Scan for the cell matching the given text and deliver its (x, y) coordinate at center. 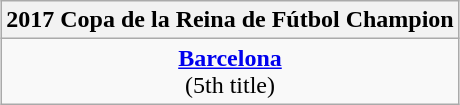
2017 Copa de la Reina de Fútbol Champion (230, 20)
Barcelona (5th title) (230, 72)
